Detect which cell encompasses the target text, then output its (x, y) center coordinate. 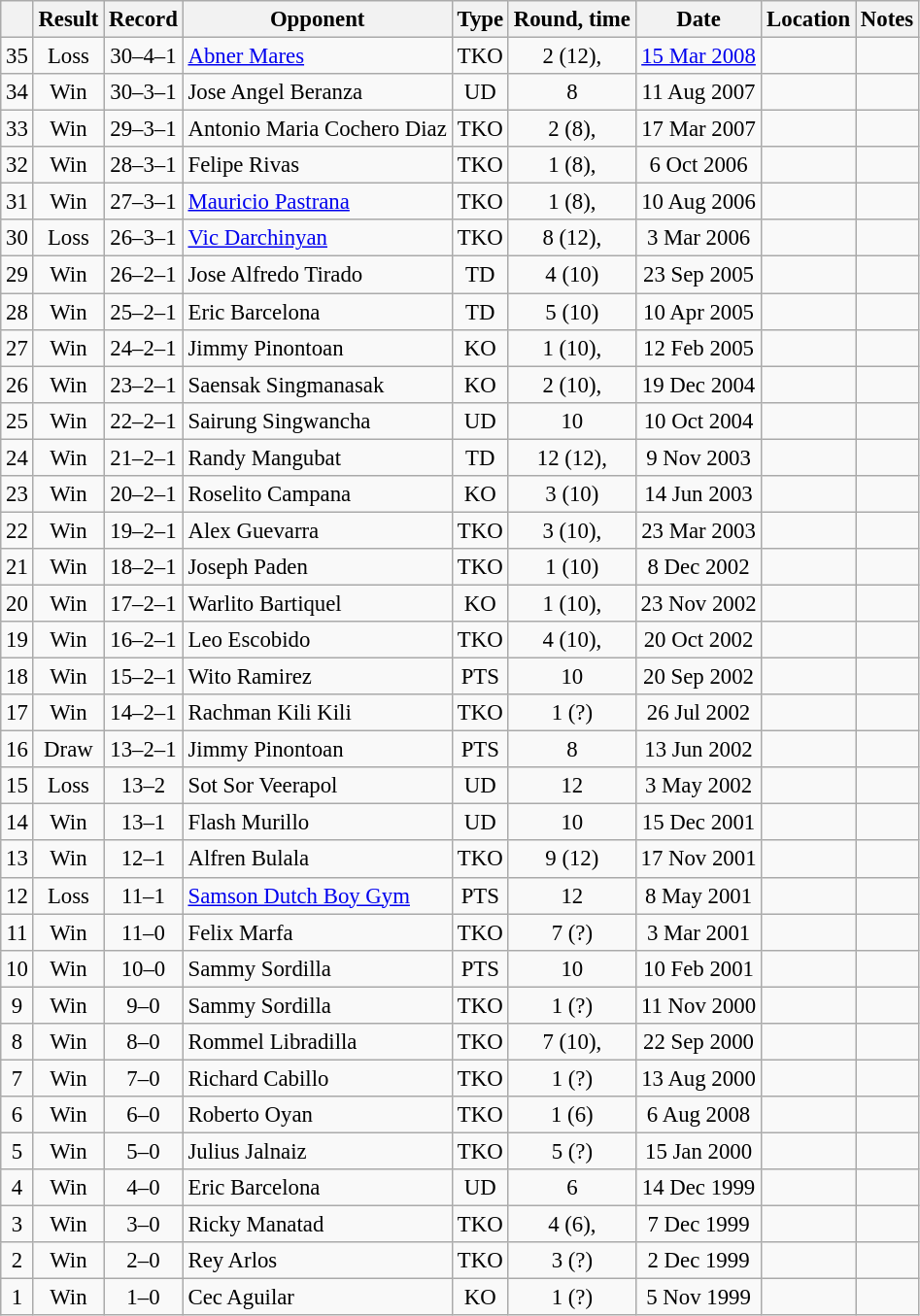
Draw (68, 750)
20 Sep 2002 (699, 677)
13 Jun 2002 (699, 750)
27 (17, 348)
Type (480, 19)
Felipe Rivas (317, 165)
Abner Mares (317, 56)
25–2–1 (144, 312)
13–1 (144, 823)
10 Apr 2005 (699, 312)
Jose Angel Beranza (317, 92)
6 Oct 2006 (699, 165)
2 (10), (571, 385)
5–0 (144, 1151)
9–0 (144, 1005)
7 (17, 1078)
15 Jan 2000 (699, 1151)
20 Oct 2002 (699, 640)
7–0 (144, 1078)
Richard Cabillo (317, 1078)
7 Dec 1999 (699, 1225)
3 (10) (571, 494)
2 Dec 1999 (699, 1261)
6–0 (144, 1115)
26 (17, 385)
12 (12), (571, 457)
13 (17, 860)
Sot Sor Veerapol (317, 786)
Sairung Singwancha (317, 421)
8 Dec 2002 (699, 567)
20 (17, 603)
Date (699, 19)
Jose Alfredo Tirado (317, 275)
Saensak Singmanasak (317, 385)
Rachman Kili Kili (317, 713)
3–0 (144, 1225)
17 Mar 2007 (699, 129)
Vic Darchinyan (317, 238)
3 May 2002 (699, 786)
8 (12), (571, 238)
17 (17, 713)
Flash Murillo (317, 823)
18 (17, 677)
17–2–1 (144, 603)
4 (10) (571, 275)
26–2–1 (144, 275)
7 (10), (571, 1042)
18–2–1 (144, 567)
16 (17, 750)
Location (808, 19)
21–2–1 (144, 457)
1 (10) (571, 567)
26 Jul 2002 (699, 713)
30–3–1 (144, 92)
9 (17, 1005)
23 Mar 2003 (699, 530)
2 (12), (571, 56)
5 (17, 1151)
1 (6) (571, 1115)
12 Feb 2005 (699, 348)
27–3–1 (144, 202)
24–2–1 (144, 348)
10–0 (144, 968)
17 Nov 2001 (699, 860)
Ricky Manatad (317, 1225)
Antonio Maria Cochero Diaz (317, 129)
Mauricio Pastrana (317, 202)
13 Aug 2000 (699, 1078)
30 (17, 238)
28–3–1 (144, 165)
14 (17, 823)
Opponent (317, 19)
22 (17, 530)
31 (17, 202)
33 (17, 129)
4 (6), (571, 1225)
3 Mar 2001 (699, 932)
19 (17, 640)
1–0 (144, 1298)
Record (144, 19)
8 May 2001 (699, 895)
14 Dec 1999 (699, 1188)
4 (10), (571, 640)
29–3–1 (144, 129)
9 Nov 2003 (699, 457)
10 Oct 2004 (699, 421)
4–0 (144, 1188)
14–2–1 (144, 713)
Leo Escobido (317, 640)
7 (?) (571, 932)
Randy Mangubat (317, 457)
22 Sep 2000 (699, 1042)
13–2 (144, 786)
23 Sep 2005 (699, 275)
15 (17, 786)
2 (17, 1261)
24 (17, 457)
21 (17, 567)
15 Mar 2008 (699, 56)
26–3–1 (144, 238)
2 (8), (571, 129)
Roselito Campana (317, 494)
2–0 (144, 1261)
30–4–1 (144, 56)
3 (10), (571, 530)
Notes (886, 19)
Julius Jalnaiz (317, 1151)
Joseph Paden (317, 567)
Samson Dutch Boy Gym (317, 895)
10 Aug 2006 (699, 202)
3 (17, 1225)
15 Dec 2001 (699, 823)
10 Feb 2001 (699, 968)
13–2–1 (144, 750)
23 (17, 494)
5 (10) (571, 312)
Felix Marfa (317, 932)
11 Nov 2000 (699, 1005)
Warlito Bartiquel (317, 603)
14 Jun 2003 (699, 494)
6 Aug 2008 (699, 1115)
4 (17, 1188)
16–2–1 (144, 640)
12–1 (144, 860)
11–0 (144, 932)
3 (?) (571, 1261)
22–2–1 (144, 421)
Result (68, 19)
23 Nov 2002 (699, 603)
29 (17, 275)
3 Mar 2006 (699, 238)
1 (17, 1298)
11 (17, 932)
25 (17, 421)
28 (17, 312)
9 (12) (571, 860)
Rommel Libradilla (317, 1042)
Alex Guevarra (317, 530)
32 (17, 165)
5 (?) (571, 1151)
Rey Arlos (317, 1261)
20–2–1 (144, 494)
15–2–1 (144, 677)
Alfren Bulala (317, 860)
19–2–1 (144, 530)
Round, time (571, 19)
35 (17, 56)
19 Dec 2004 (699, 385)
Cec Aguilar (317, 1298)
23–2–1 (144, 385)
8–0 (144, 1042)
Roberto Oyan (317, 1115)
11 Aug 2007 (699, 92)
5 Nov 1999 (699, 1298)
34 (17, 92)
Wito Ramirez (317, 677)
11–1 (144, 895)
